Capture the cell that displays the provided text and extract its (X, Y) central coordinate. 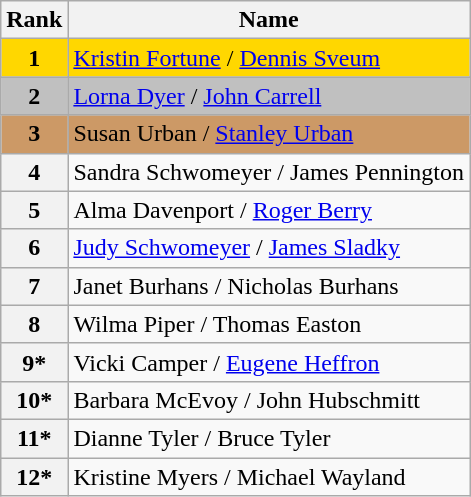
7 (34, 286)
Rank (34, 20)
3 (34, 134)
2 (34, 96)
Susan Urban / Stanley Urban (269, 134)
1 (34, 58)
5 (34, 210)
Dianne Tyler / Bruce Tyler (269, 438)
Alma Davenport / Roger Berry (269, 210)
8 (34, 324)
Lorna Dyer / John Carrell (269, 96)
12* (34, 477)
10* (34, 400)
11* (34, 438)
Name (269, 20)
Kristin Fortune / Dennis Sveum (269, 58)
Sandra Schwomeyer / James Pennington (269, 172)
Judy Schwomeyer / James Sladky (269, 248)
Janet Burhans / Nicholas Burhans (269, 286)
Wilma Piper / Thomas Easton (269, 324)
Kristine Myers / Michael Wayland (269, 477)
Vicki Camper / Eugene Heffron (269, 362)
4 (34, 172)
6 (34, 248)
9* (34, 362)
Barbara McEvoy / John Hubschmitt (269, 400)
